Output the (X, Y) coordinate of the center of the cell containing the given text.  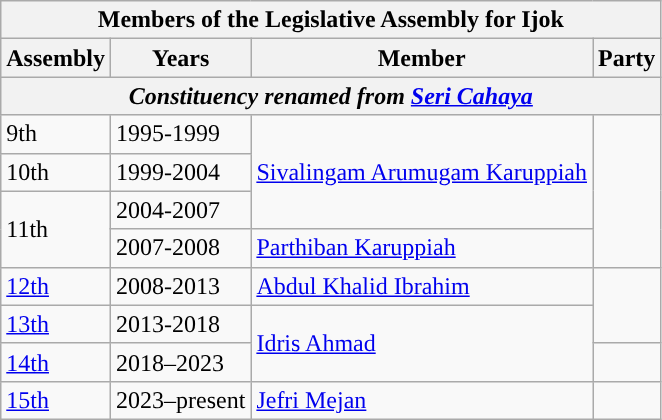
Party (627, 58)
Parthiban Karuppiah (422, 248)
Constituency renamed from Seri Cahaya (331, 96)
Member (422, 58)
Members of the Legislative Assembly for Ijok (331, 20)
Abdul Khalid Ibrahim (422, 286)
14th (56, 362)
1995-1999 (180, 134)
15th (56, 400)
2013-2018 (180, 324)
Years (180, 58)
Sivalingam Arumugam Karuppiah (422, 172)
12th (56, 286)
2004-2007 (180, 210)
2007-2008 (180, 248)
Idris Ahmad (422, 343)
13th (56, 324)
2023–present (180, 400)
11th (56, 229)
Jefri Mejan (422, 400)
2018–2023 (180, 362)
Assembly (56, 58)
10th (56, 172)
1999-2004 (180, 172)
9th (56, 134)
2008-2013 (180, 286)
